Provide the (X, Y) coordinate of the cell's center where the given text is located.  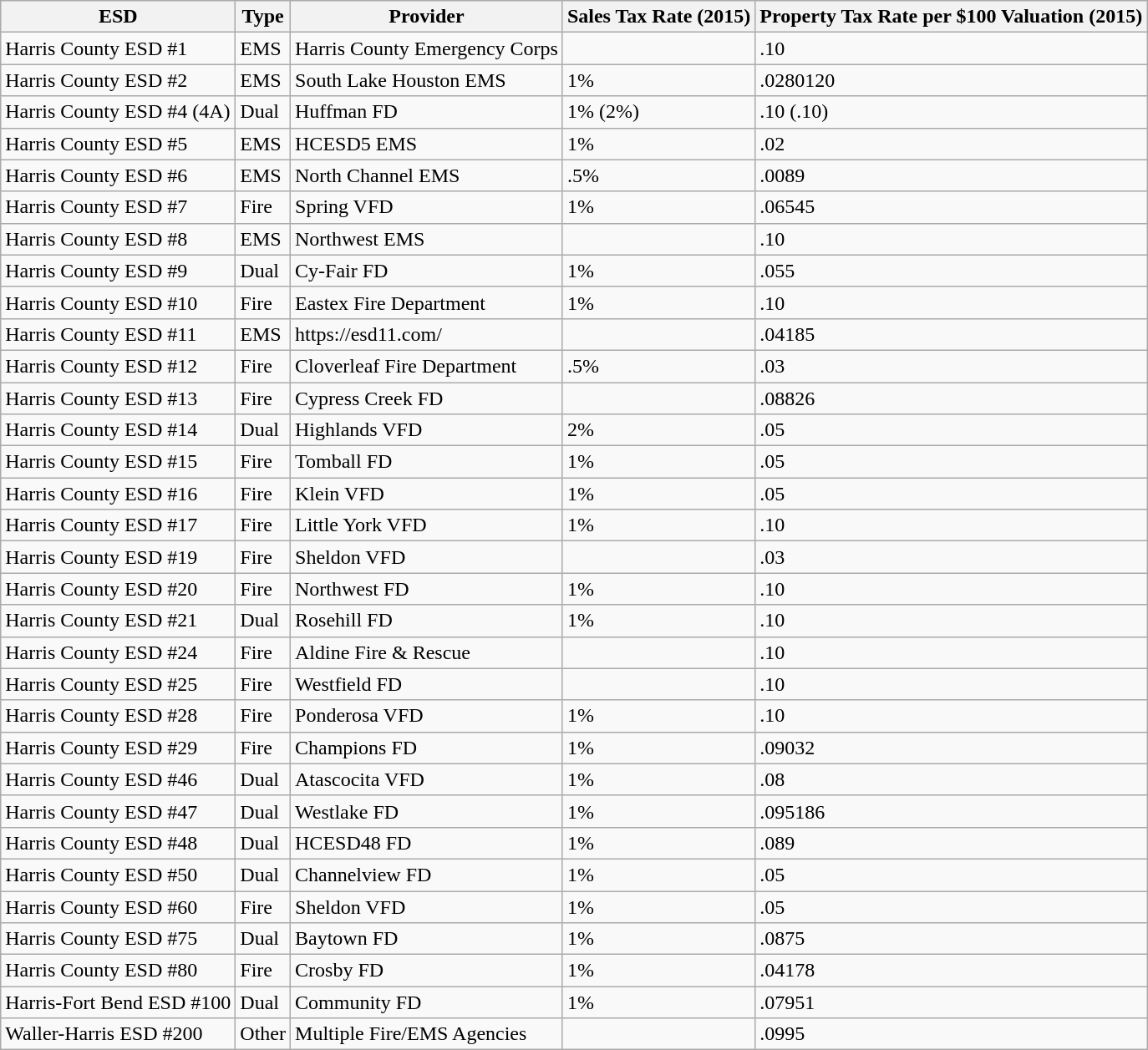
Harris County ESD #16 (119, 494)
Harris County ESD #17 (119, 525)
Cloverleaf Fire Department (427, 366)
Harris County ESD #25 (119, 684)
1% (2%) (658, 112)
Westlake FD (427, 811)
Baytown FD (427, 939)
Harris County ESD #48 (119, 843)
Harris County ESD #29 (119, 748)
Northwest FD (427, 589)
.089 (951, 843)
Aldine Fire & Rescue (427, 652)
Cy-Fair FD (427, 271)
Spring VFD (427, 207)
.10 (.10) (951, 112)
Multiple Fire/EMS Agencies (427, 1034)
.0089 (951, 175)
HCESD48 FD (427, 843)
.09032 (951, 748)
Champions FD (427, 748)
Harris County ESD #50 (119, 875)
.0280120 (951, 80)
Westfield FD (427, 684)
Harris County ESD #7 (119, 207)
Highlands VFD (427, 430)
Tomball FD (427, 462)
Provider (427, 17)
Harris County ESD #60 (119, 906)
.04185 (951, 334)
Harris County ESD #14 (119, 430)
Harris County ESD #1 (119, 48)
Harris County ESD #28 (119, 716)
Other (263, 1034)
Ponderosa VFD (427, 716)
Waller-Harris ESD #200 (119, 1034)
ESD (119, 17)
Northwest EMS (427, 239)
.0995 (951, 1034)
Cypress Creek FD (427, 398)
Channelview FD (427, 875)
Harris County Emergency Corps (427, 48)
South Lake Houston EMS (427, 80)
Harris County ESD #10 (119, 302)
Harris County ESD #13 (119, 398)
Harris County ESD #80 (119, 971)
Harris-Fort Bend ESD #100 (119, 1002)
Property Tax Rate per $100 Valuation (2015) (951, 17)
Harris County ESD #12 (119, 366)
.07951 (951, 1002)
Crosby FD (427, 971)
Atascocita VFD (427, 779)
Harris County ESD #24 (119, 652)
Type (263, 17)
Harris County ESD #75 (119, 939)
Harris County ESD #21 (119, 621)
Eastex Fire Department (427, 302)
.055 (951, 271)
Harris County ESD #9 (119, 271)
Harris County ESD #11 (119, 334)
Harris County ESD #47 (119, 811)
Harris County ESD #46 (119, 779)
Klein VFD (427, 494)
Harris County ESD #20 (119, 589)
Harris County ESD #19 (119, 557)
.0875 (951, 939)
.095186 (951, 811)
Harris County ESD #4 (4A) (119, 112)
North Channel EMS (427, 175)
HCESD5 EMS (427, 144)
Little York VFD (427, 525)
.08 (951, 779)
https://esd11.com/ (427, 334)
.02 (951, 144)
.08826 (951, 398)
Harris County ESD #15 (119, 462)
Community FD (427, 1002)
.06545 (951, 207)
2% (658, 430)
Sales Tax Rate (2015) (658, 17)
Huffman FD (427, 112)
Harris County ESD #8 (119, 239)
.04178 (951, 971)
Harris County ESD #5 (119, 144)
Harris County ESD #6 (119, 175)
Rosehill FD (427, 621)
Harris County ESD #2 (119, 80)
